Return the (X, Y) coordinate for the center point of the cell that contains the specified text.  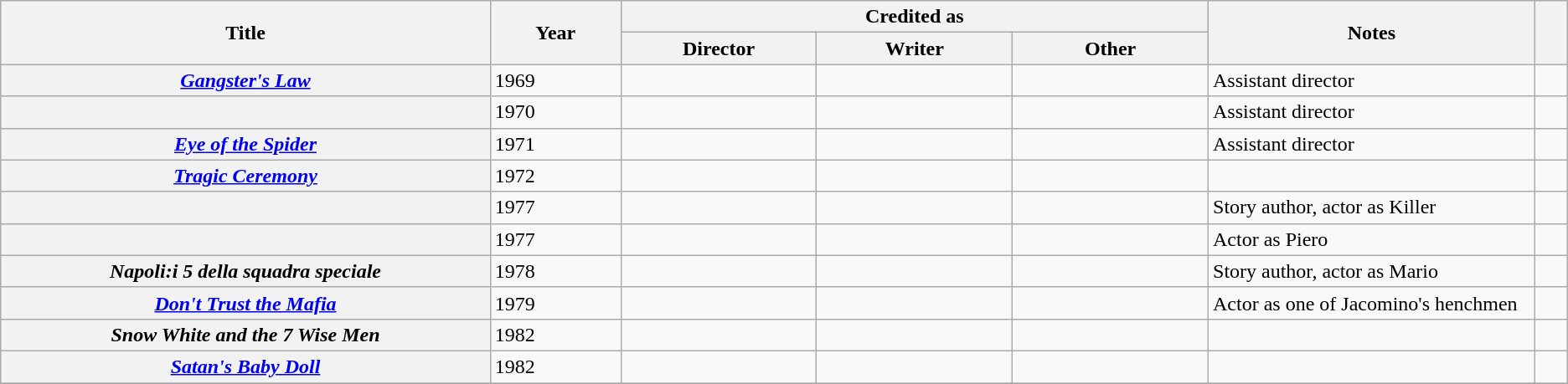
Actor as one of Jacomino's henchmen (1372, 303)
Writer (915, 49)
1971 (555, 144)
Don't Trust the Mafia (246, 303)
Credited as (915, 17)
Year (555, 33)
Napoli:i 5 della squadra speciale (246, 271)
Actor as Piero (1372, 239)
Title (246, 33)
Gangster's Law (246, 80)
1970 (555, 112)
1972 (555, 176)
Satan's Baby Doll (246, 366)
1979 (555, 303)
1978 (555, 271)
Other (1111, 49)
Eye of the Spider (246, 144)
Snow White and the 7 Wise Men (246, 335)
Director (719, 49)
1969 (555, 80)
Tragic Ceremony (246, 176)
Story author, actor as Mario (1372, 271)
Story author, actor as Killer (1372, 207)
Notes (1372, 33)
